For the text-containing cell, return its midpoint in [x, y] coordinate format. 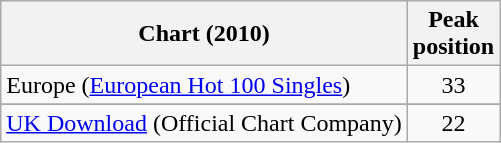
Europe (European Hot 100 Singles) [204, 85]
22 [453, 123]
Peakposition [453, 34]
33 [453, 85]
Chart (2010) [204, 34]
UK Download (Official Chart Company) [204, 123]
